Determine the (x, y) coordinate at the center of the cell enclosing the given text.  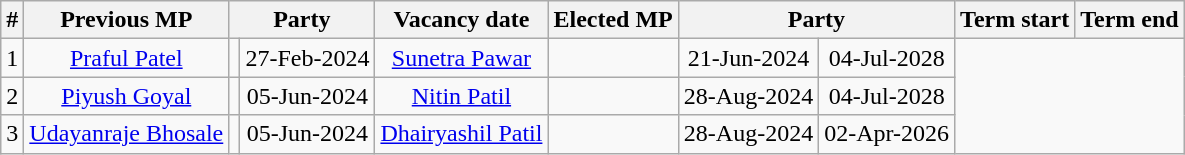
Piyush Goyal (126, 96)
Term start (1015, 20)
# (12, 20)
Dhairyashil Patil (462, 134)
Sunetra Pawar (462, 58)
Term end (1130, 20)
2 (12, 96)
1 (12, 58)
Previous MP (126, 20)
Praful Patel (126, 58)
21-Jun-2024 (748, 58)
Elected MP (613, 20)
Udayanraje Bhosale (126, 134)
27-Feb-2024 (308, 58)
02-Apr-2026 (887, 134)
Nitin Patil (462, 96)
Vacancy date (462, 20)
3 (12, 134)
